Provide the [X, Y] coordinate of the cell's center where the given text is located.  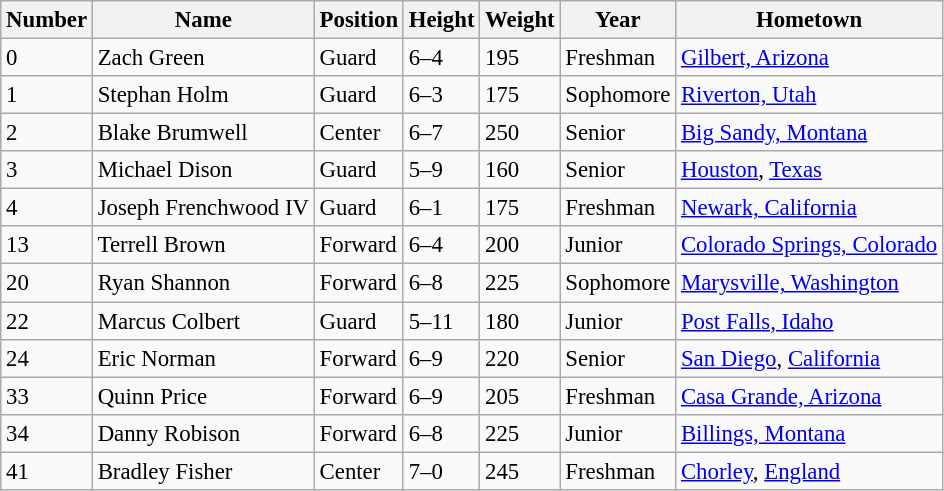
Number [47, 20]
200 [520, 245]
Marysville, Washington [810, 283]
1 [47, 95]
Post Falls, Idaho [810, 321]
195 [520, 58]
Danny Robison [203, 433]
5–9 [441, 170]
Blake Brumwell [203, 133]
22 [47, 321]
205 [520, 396]
Stephan Holm [203, 95]
Marcus Colbert [203, 321]
7–0 [441, 471]
Newark, California [810, 208]
5–11 [441, 321]
Colorado Springs, Colorado [810, 245]
3 [47, 170]
6–7 [441, 133]
Eric Norman [203, 358]
13 [47, 245]
6–3 [441, 95]
Houston, Texas [810, 170]
41 [47, 471]
Zach Green [203, 58]
Joseph Frenchwood IV [203, 208]
2 [47, 133]
33 [47, 396]
Bradley Fisher [203, 471]
Billings, Montana [810, 433]
Terrell Brown [203, 245]
220 [520, 358]
250 [520, 133]
Year [618, 20]
Big Sandy, Montana [810, 133]
160 [520, 170]
Chorley, England [810, 471]
24 [47, 358]
4 [47, 208]
Gilbert, Arizona [810, 58]
Position [358, 20]
Casa Grande, Arizona [810, 396]
Riverton, Utah [810, 95]
Ryan Shannon [203, 283]
20 [47, 283]
San Diego, California [810, 358]
Quinn Price [203, 396]
Michael Dison [203, 170]
180 [520, 321]
6–1 [441, 208]
Hometown [810, 20]
Weight [520, 20]
34 [47, 433]
Height [441, 20]
245 [520, 471]
Name [203, 20]
0 [47, 58]
